Capture the cell that displays the provided text and extract its (X, Y) central coordinate. 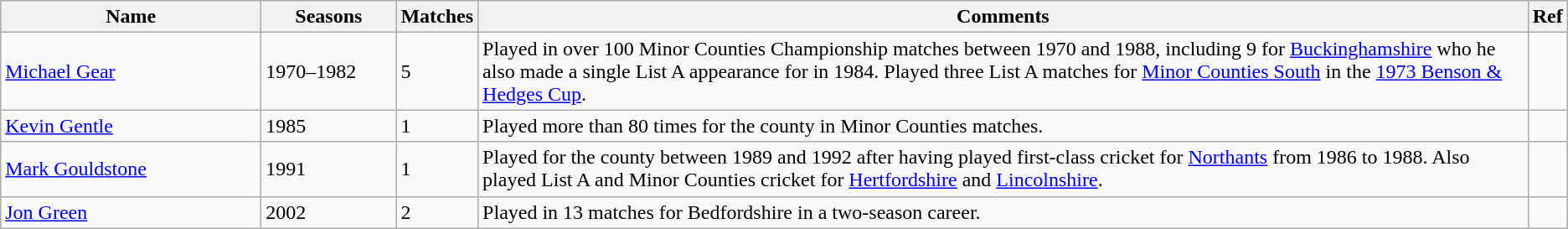
2 (437, 212)
2002 (328, 212)
Michael Gear (131, 71)
5 (437, 71)
Seasons (328, 17)
Jon Green (131, 212)
Matches (437, 17)
Ref (1548, 17)
1991 (328, 169)
Played more than 80 times for the county in Minor Counties matches. (1003, 126)
Comments (1003, 17)
Mark Gouldstone (131, 169)
Played in 13 matches for Bedfordshire in a two-season career. (1003, 212)
Name (131, 17)
1970–1982 (328, 71)
1985 (328, 126)
Kevin Gentle (131, 126)
